Return (x, y) of the center of cell containing provided text 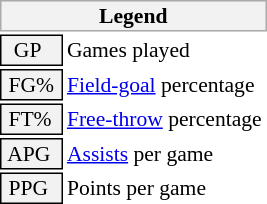
APG (31, 154)
GP (31, 50)
Games played (166, 50)
Legend (134, 16)
Field-goal percentage (166, 85)
PPG (31, 188)
Free-throw percentage (166, 120)
Assists per game (166, 154)
FG% (31, 85)
Points per game (166, 188)
FT% (31, 120)
